Locate the cell with the specified text and output its [X, Y] center coordinate. 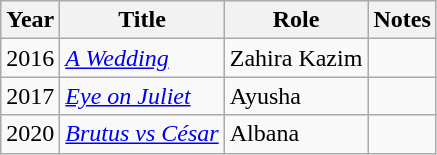
Brutus vs César [142, 134]
Year [30, 20]
2017 [30, 96]
A Wedding [142, 58]
Title [142, 20]
2016 [30, 58]
Ayusha [296, 96]
2020 [30, 134]
Eye on Juliet [142, 96]
Notes [402, 20]
Role [296, 20]
Zahira Kazim [296, 58]
Albana [296, 134]
